Identify which cell holds the provided text, then report its (X, Y) central coordinate. 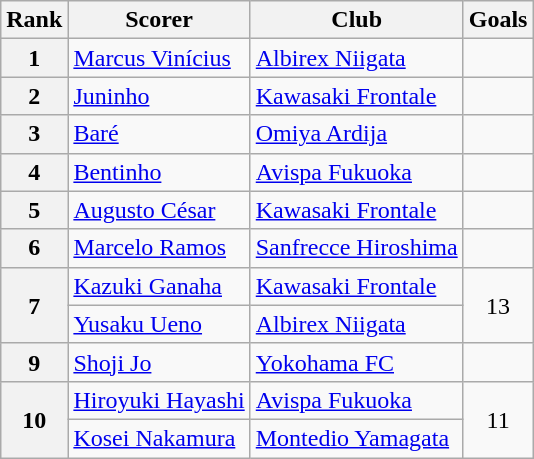
Omiya Ardija (356, 134)
9 (34, 362)
Kazuki Ganaha (159, 286)
Scorer (159, 20)
Juninho (159, 96)
Kosei Nakamura (159, 438)
1 (34, 58)
5 (34, 210)
Club (356, 20)
Yusaku Ueno (159, 324)
Augusto César (159, 210)
11 (498, 419)
Bentinho (159, 172)
3 (34, 134)
Yokohama FC (356, 362)
4 (34, 172)
Hiroyuki Hayashi (159, 400)
Marcelo Ramos (159, 248)
Rank (34, 20)
Baré (159, 134)
Goals (498, 20)
6 (34, 248)
13 (498, 305)
Marcus Vinícius (159, 58)
Montedio Yamagata (356, 438)
10 (34, 419)
Sanfrecce Hiroshima (356, 248)
Shoji Jo (159, 362)
2 (34, 96)
7 (34, 305)
